Detect which cell encompasses the target text, then output its [x, y] center coordinate. 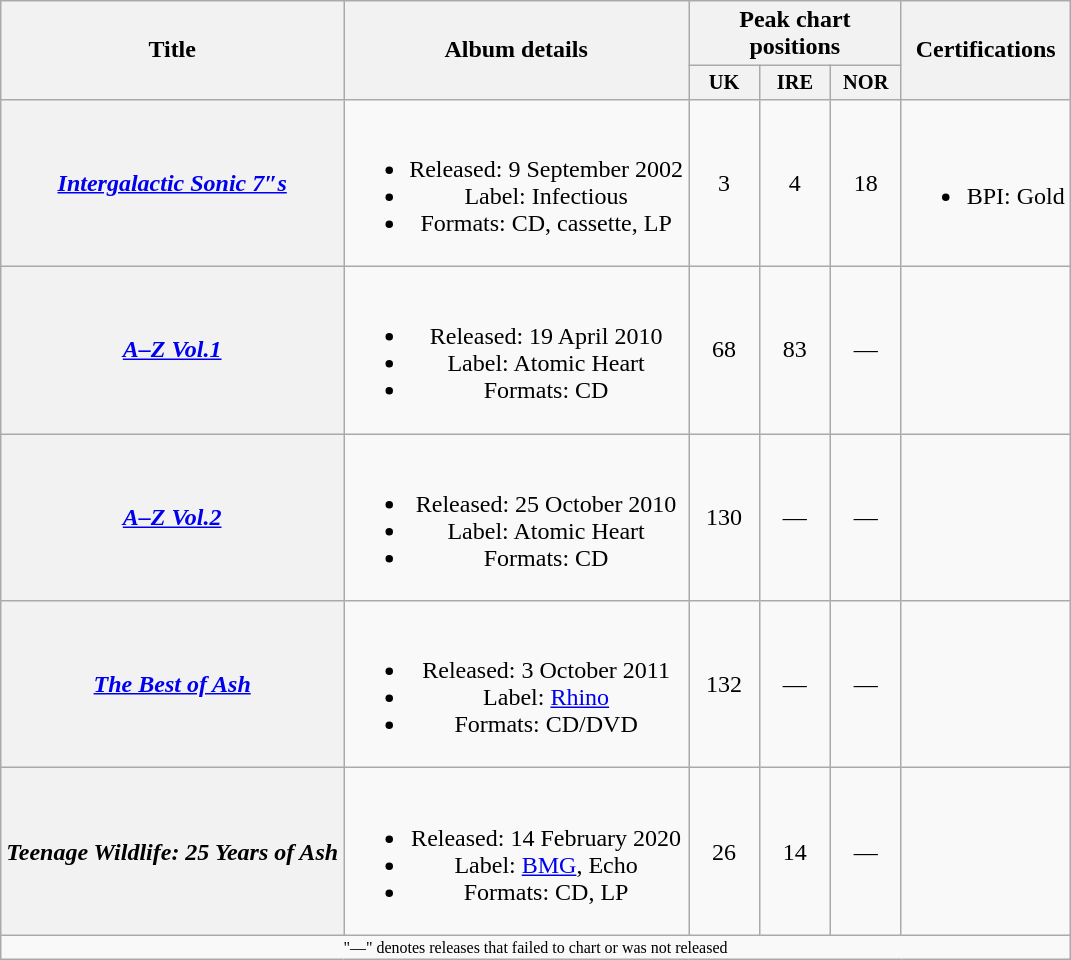
A–Z Vol.2 [172, 518]
Title [172, 50]
14 [794, 852]
130 [724, 518]
BPI: Gold [986, 182]
UK [724, 83]
Peak chart positions [796, 34]
26 [724, 852]
IRE [794, 83]
132 [724, 684]
"—" denotes releases that failed to chart or was not released [536, 947]
NOR [866, 83]
The Best of Ash [172, 684]
Certifications [986, 50]
68 [724, 350]
4 [794, 182]
83 [794, 350]
Intergalactic Sonic 7″s [172, 182]
Released: 9 September 2002Label: InfectiousFormats: CD, cassette, LP [516, 182]
Teenage Wildlife: 25 Years of Ash [172, 852]
Album details [516, 50]
A–Z Vol.1 [172, 350]
Released: 19 April 2010Label: Atomic HeartFormats: CD [516, 350]
Released: 25 October 2010Label: Atomic HeartFormats: CD [516, 518]
Released: 14 February 2020Label: BMG, EchoFormats: CD, LP [516, 852]
3 [724, 182]
18 [866, 182]
Released: 3 October 2011Label: RhinoFormats: CD/DVD [516, 684]
